Scan for the cell matching the given text and deliver its [X, Y] coordinate at center. 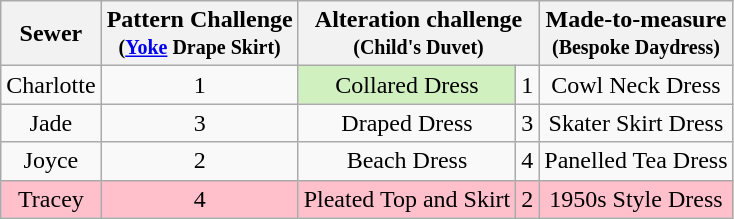
Skater Skirt Dress [636, 123]
Collared Dress [407, 85]
Charlotte [51, 85]
Pattern Challenge(Yoke Drape Skirt) [200, 34]
Pleated Top and Skirt [407, 199]
Beach Dress [407, 161]
Tracey [51, 199]
Cowl Neck Dress [636, 85]
Panelled Tea Dress [636, 161]
1950s Style Dress [636, 199]
Draped Dress [407, 123]
Jade [51, 123]
Joyce [51, 161]
Made-to-measure(Bespoke Daydress) [636, 34]
Alteration challenge(Child's Duvet) [418, 34]
Sewer [51, 34]
